From the cell containing the given text, extract its center point as [x, y] coordinate. 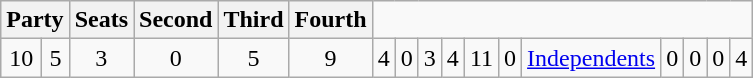
Second [176, 20]
10 [22, 58]
Independents [592, 58]
11 [481, 58]
Party [35, 20]
Third [254, 20]
9 [330, 58]
Seats [101, 20]
Fourth [330, 20]
